Identify which cell holds the provided text, then report its (X, Y) central coordinate. 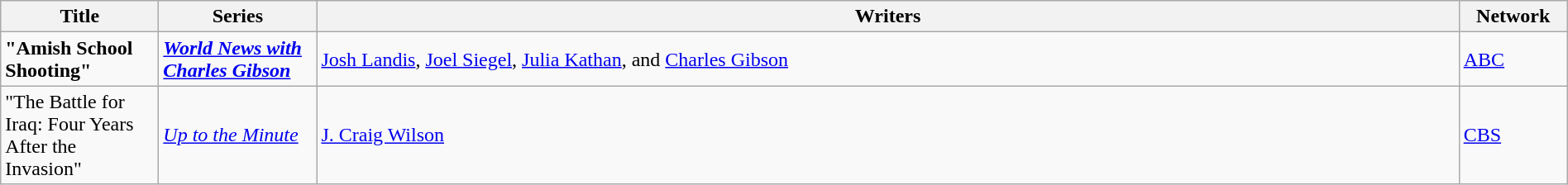
Series (238, 17)
CBS (1513, 135)
J. Craig Wilson (888, 135)
Title (79, 17)
Josh Landis, Joel Siegel, Julia Kathan, and Charles Gibson (888, 59)
World News with Charles Gibson (238, 59)
Network (1513, 17)
"The Battle for Iraq: Four Years After the Invasion" (79, 135)
Up to the Minute (238, 135)
ABC (1513, 59)
"Amish School Shooting" (79, 59)
Writers (888, 17)
